Return the (X, Y) coordinate for the center point of the cell that contains the specified text.  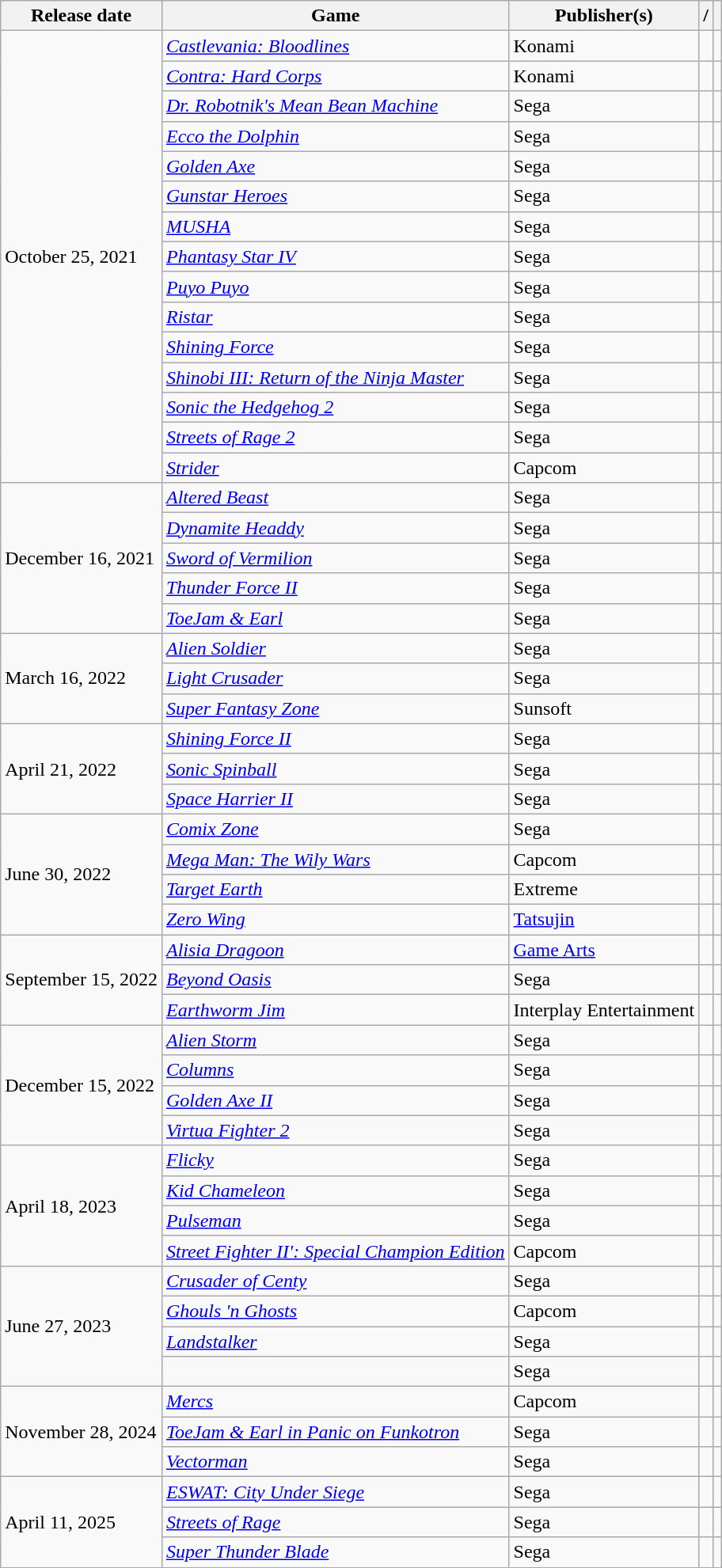
Game (336, 16)
Street Fighter II': Special Champion Edition (336, 1251)
Sunsoft (604, 708)
MUSHA (336, 226)
Crusader of Centy (336, 1281)
October 25, 2021 (82, 256)
June 30, 2022 (82, 874)
ESWAT: City Under Siege (336, 1492)
Zero Wing (336, 920)
March 16, 2022 (82, 678)
Interplay Entertainment (604, 1010)
Super Fantasy Zone (336, 708)
Puyo Puyo (336, 287)
Super Thunder Blade (336, 1552)
Publisher(s) (604, 16)
Golden Axe (336, 166)
Shining Force II (336, 738)
Shining Force (336, 347)
Kid Chameleon (336, 1190)
Earthworm Jim (336, 1010)
Shinobi III: Return of the Ninja Master (336, 378)
Ristar (336, 317)
Extreme (604, 890)
Target Earth (336, 890)
Beyond Oasis (336, 980)
ToeJam & Earl in Panic on Funkotron (336, 1432)
Alien Storm (336, 1040)
Golden Axe II (336, 1100)
September 15, 2022 (82, 980)
Streets of Rage (336, 1522)
Game Arts (604, 950)
Strider (336, 468)
Release date (82, 16)
June 27, 2023 (82, 1326)
April 21, 2022 (82, 769)
Light Crusader (336, 678)
Flicky (336, 1160)
ToeJam & Earl (336, 618)
Contra: Hard Corps (336, 76)
Tatsujin (604, 920)
December 15, 2022 (82, 1085)
Thunder Force II (336, 588)
Streets of Rage 2 (336, 438)
Alisia Dragoon (336, 950)
April 11, 2025 (82, 1522)
April 18, 2023 (82, 1205)
Sonic Spinball (336, 769)
Alien Soldier (336, 648)
Vectorman (336, 1462)
Dynamite Headdy (336, 528)
November 28, 2024 (82, 1432)
Castlevania: Bloodlines (336, 46)
Ghouls 'n Ghosts (336, 1311)
Phantasy Star IV (336, 256)
Comix Zone (336, 829)
Columns (336, 1070)
Altered Beast (336, 498)
Ecco the Dolphin (336, 136)
Dr. Robotnik's Mean Bean Machine (336, 106)
Sword of Vermilion (336, 558)
Space Harrier II (336, 799)
Landstalker (336, 1342)
Mercs (336, 1402)
Sonic the Hedgehog 2 (336, 408)
/ (706, 16)
Pulseman (336, 1221)
December 16, 2021 (82, 558)
Virtua Fighter 2 (336, 1130)
Gunstar Heroes (336, 196)
Mega Man: The Wily Wars (336, 859)
